Identify which cell holds the provided text, then report its [x, y] central coordinate. 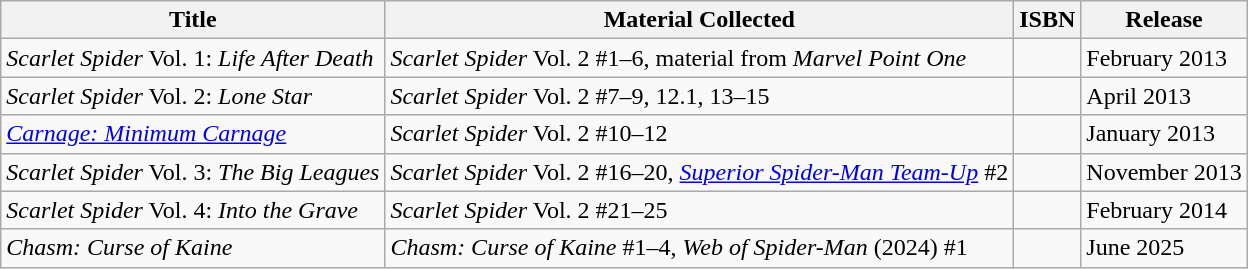
Scarlet Spider Vol. 2 #10–12 [700, 134]
Release [1164, 20]
Scarlet Spider Vol. 2 #21–25 [700, 210]
Scarlet Spider Vol. 3: The Big Leagues [193, 172]
Scarlet Spider Vol. 2 #7–9, 12.1, 13–15 [700, 96]
February 2013 [1164, 58]
Scarlet Spider Vol. 1: Life After Death [193, 58]
February 2014 [1164, 210]
June 2025 [1164, 248]
November 2013 [1164, 172]
Scarlet Spider Vol. 2 #16–20, Superior Spider-Man Team-Up #2 [700, 172]
Scarlet Spider Vol. 2: Lone Star [193, 96]
Material Collected [700, 20]
April 2013 [1164, 96]
Scarlet Spider Vol. 2 #1–6, material from Marvel Point One [700, 58]
Title [193, 20]
ISBN [1048, 20]
January 2013 [1164, 134]
Chasm: Curse of Kaine [193, 248]
Scarlet Spider Vol. 4: Into the Grave [193, 210]
Carnage: Minimum Carnage [193, 134]
Chasm: Curse of Kaine #1–4, Web of Spider-Man (2024) #1 [700, 248]
